For the text-containing cell, return its midpoint in (x, y) coordinate format. 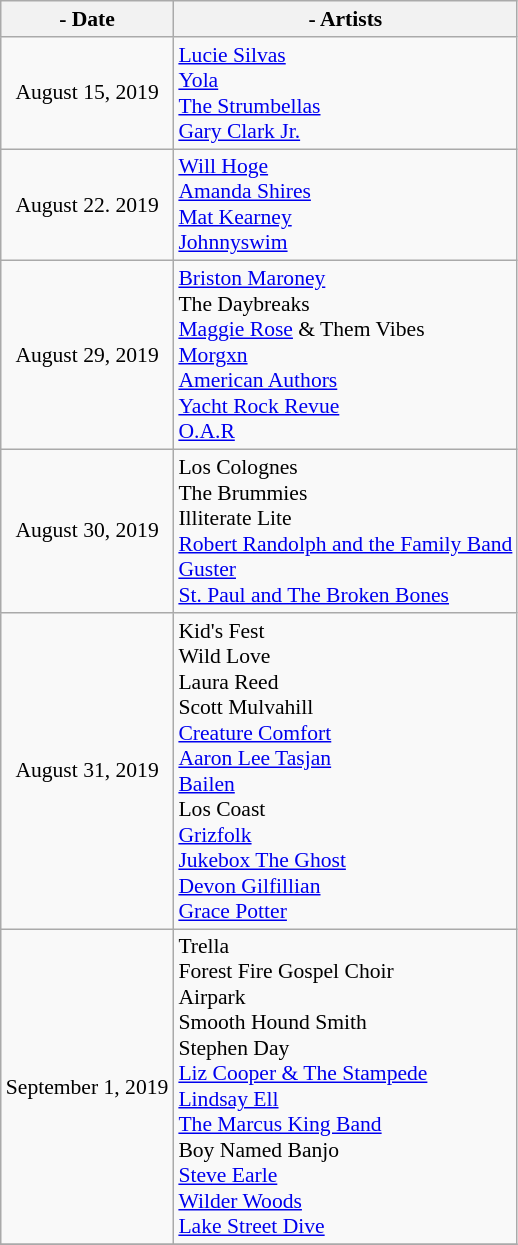
- Date (88, 19)
- Artists (345, 19)
August 30, 2019 (88, 532)
August 22. 2019 (88, 205)
Kid's FestWild LoveLaura ReedScott MulvahillCreature ComfortAaron Lee TasjanBailenLos CoastGrizfolkJukebox The GhostDevon GilfillianGrace Potter (345, 771)
Los ColognesThe BrummiesIlliterate LiteRobert Randolph and the Family BandGusterSt. Paul and The Broken Bones (345, 532)
September 1, 2019 (88, 1087)
Briston MaroneyThe DaybreaksMaggie Rose & Them VibesMorgxnAmerican AuthorsYacht Rock RevueO.A.R (345, 356)
Lucie SilvasYolaThe StrumbellasGary Clark Jr. (345, 93)
August 31, 2019 (88, 771)
August 15, 2019 (88, 93)
Will HogeAmanda ShiresMat KearneyJohnnyswim (345, 205)
August 29, 2019 (88, 356)
